Return the [X, Y] coordinate for the center point of the cell that contains the specified text.  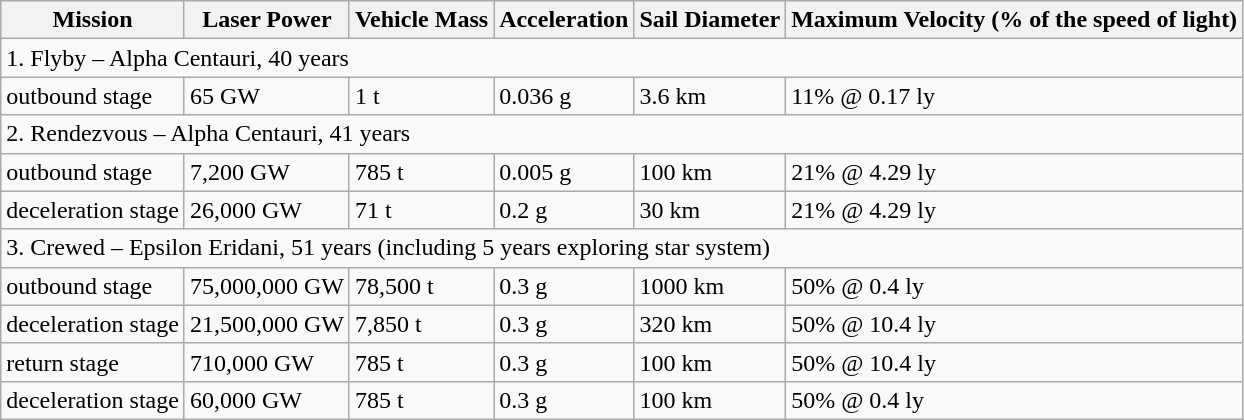
Mission [93, 20]
710,000 GW [266, 362]
65 GW [266, 96]
26,000 GW [266, 210]
2. Rendezvous – Alpha Centauri, 41 years [622, 134]
return stage [93, 362]
3.6 km [710, 96]
Vehicle Mass [421, 20]
3. Crewed – Epsilon Eridani, 51 years (including 5 years exploring star system) [622, 248]
320 km [710, 324]
Laser Power [266, 20]
7,200 GW [266, 172]
1000 km [710, 286]
Sail Diameter [710, 20]
0.005 g [564, 172]
60,000 GW [266, 400]
1 t [421, 96]
7,850 t [421, 324]
71 t [421, 210]
Acceleration [564, 20]
11% @ 0.17 ly [1014, 96]
Maximum Velocity (% of the speed of light) [1014, 20]
75,000,000 GW [266, 286]
0.036 g [564, 96]
30 km [710, 210]
21,500,000 GW [266, 324]
1. Flyby – Alpha Centauri, 40 years [622, 58]
0.2 g [564, 210]
78,500 t [421, 286]
